Determine the (X, Y) coordinate at the center of the cell enclosing the given text.  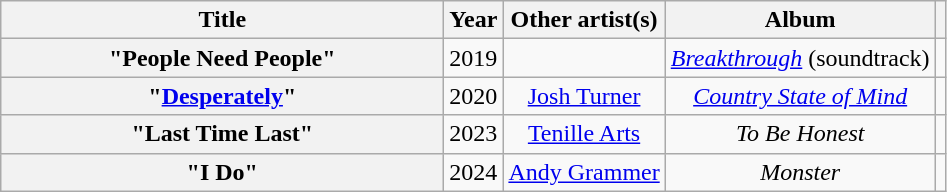
Country State of Mind (800, 96)
Andy Grammer (584, 172)
To Be Honest (800, 134)
Year (474, 20)
2020 (474, 96)
Tenille Arts (584, 134)
2024 (474, 172)
Josh Turner (584, 96)
Breakthrough (soundtrack) (800, 58)
Album (800, 20)
Monster (800, 172)
"People Need People" (222, 58)
Other artist(s) (584, 20)
"Desperately" (222, 96)
"I Do" (222, 172)
Title (222, 20)
2023 (474, 134)
"Last Time Last" (222, 134)
2019 (474, 58)
